Return (X, Y) of the center of cell containing provided text 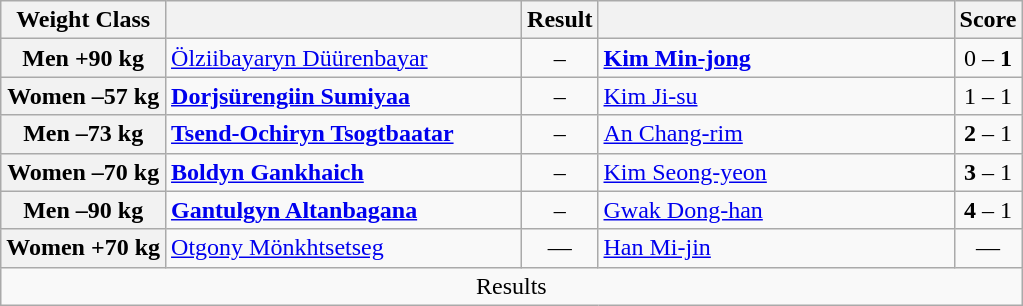
3 – 1 (988, 172)
2 – 1 (988, 134)
Dorjsürengiin Sumiyaa (344, 96)
Boldyn Gankhaich (344, 172)
Ölziibayaryn Düürenbayar (344, 58)
Men –90 kg (84, 210)
Women –70 kg (84, 172)
Han Mi-jin (776, 248)
Men –73 kg (84, 134)
Otgony Mönkhtsetseg (344, 248)
Women +70 kg (84, 248)
Kim Ji-su (776, 96)
Result (560, 20)
1 – 1 (988, 96)
Weight Class (84, 20)
Score (988, 20)
An Chang-rim (776, 134)
Gwak Dong-han (776, 210)
Kim Seong-yeon (776, 172)
4 – 1 (988, 210)
Tsend-Ochiryn Tsogtbaatar (344, 134)
Gantulgyn Altanbagana (344, 210)
Women –57 kg (84, 96)
Kim Min-jong (776, 58)
Results (512, 286)
0 – 1 (988, 58)
Men +90 kg (84, 58)
